Capture the cell that displays the provided text and extract its (X, Y) central coordinate. 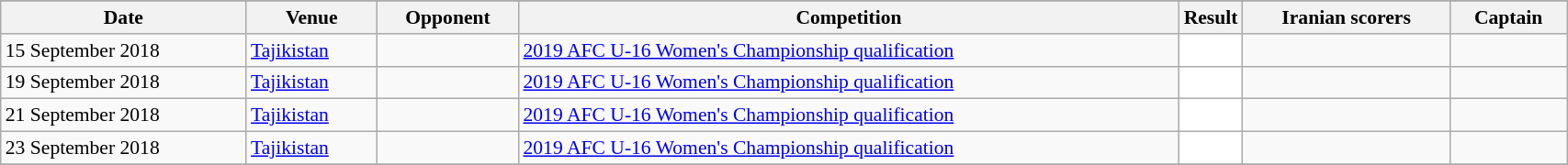
21 September 2018 (123, 115)
Competition (849, 17)
Captain (1508, 17)
23 September 2018 (123, 148)
Iranian scorers (1347, 17)
15 September 2018 (123, 50)
Date (123, 17)
19 September 2018 (123, 82)
Venue (312, 17)
Opponent (448, 17)
Result (1211, 17)
